Scan for the cell matching the given text and deliver its (x, y) coordinate at center. 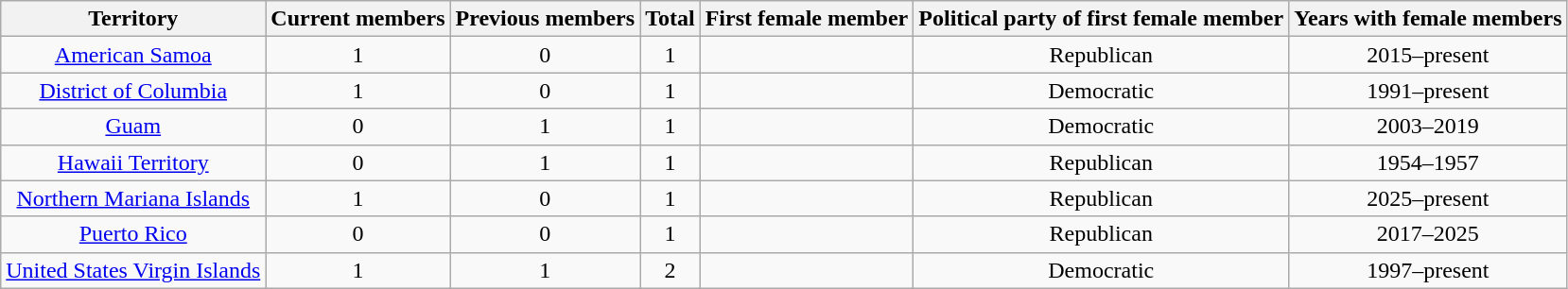
2015–present (1428, 55)
Territory (133, 19)
1954–1957 (1428, 162)
District of Columbia (133, 91)
Previous members (545, 19)
2 (671, 270)
Northern Mariana Islands (133, 198)
2017–2025 (1428, 234)
2003–2019 (1428, 127)
Years with female members (1428, 19)
1991–present (1428, 91)
United States Virgin Islands (133, 270)
First female member (807, 19)
Political party of first female member (1101, 19)
2025–present (1428, 198)
Guam (133, 127)
Current members (357, 19)
American Samoa (133, 55)
Total (671, 19)
1997–present (1428, 270)
Puerto Rico (133, 234)
Hawaii Territory (133, 162)
